From the cell containing the given text, extract its center point as (X, Y) coordinate. 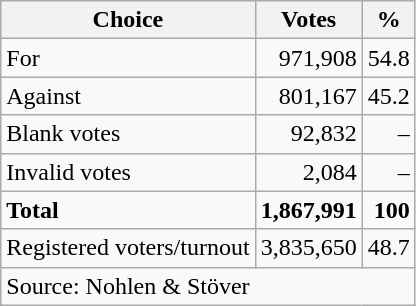
For (128, 58)
92,832 (308, 134)
801,167 (308, 96)
100 (388, 210)
45.2 (388, 96)
Choice (128, 20)
Invalid votes (128, 172)
54.8 (388, 58)
Registered voters/turnout (128, 248)
3,835,650 (308, 248)
971,908 (308, 58)
1,867,991 (308, 210)
% (388, 20)
48.7 (388, 248)
2,084 (308, 172)
Total (128, 210)
Source: Nohlen & Stöver (208, 286)
Against (128, 96)
Blank votes (128, 134)
Votes (308, 20)
